Detect which cell encompasses the target text, then output its [x, y] center coordinate. 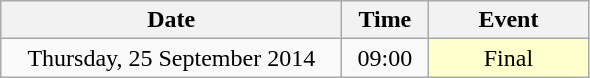
Thursday, 25 September 2014 [172, 58]
Time [385, 20]
Date [172, 20]
09:00 [385, 58]
Final [508, 58]
Event [508, 20]
